Identify which cell holds the provided text, then report its (x, y) central coordinate. 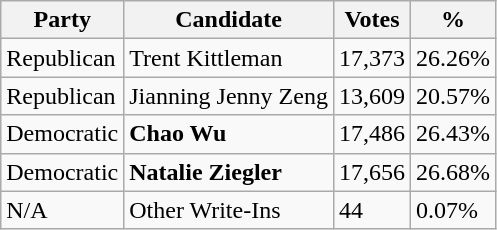
Trent Kittleman (229, 58)
Party (62, 20)
17,486 (372, 134)
% (454, 20)
N/A (62, 210)
Jianning Jenny Zeng (229, 96)
17,373 (372, 58)
0.07% (454, 210)
Natalie Ziegler (229, 172)
13,609 (372, 96)
17,656 (372, 172)
Candidate (229, 20)
26.68% (454, 172)
Chao Wu (229, 134)
26.26% (454, 58)
Other Write-Ins (229, 210)
44 (372, 210)
20.57% (454, 96)
Votes (372, 20)
26.43% (454, 134)
